Find where the given text appears and provide that cell's center as [X, Y] coordinate. 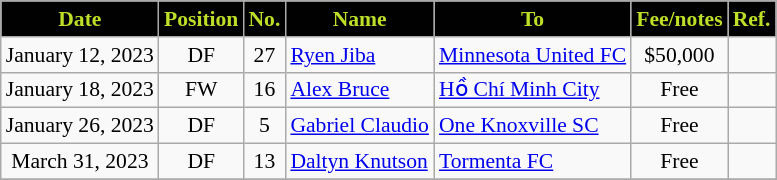
To [532, 19]
Ref. [752, 19]
Name [360, 19]
Daltyn Knutson [360, 162]
27 [264, 55]
Date [80, 19]
Fee/notes [679, 19]
March 31, 2023 [80, 162]
Minnesota United FC [532, 55]
Tormenta FC [532, 162]
Gabriel Claudio [360, 126]
Alex Bruce [360, 90]
January 12, 2023 [80, 55]
No. [264, 19]
FW [201, 90]
13 [264, 162]
Ryen Jiba [360, 55]
16 [264, 90]
January 26, 2023 [80, 126]
$50,000 [679, 55]
One Knoxville SC [532, 126]
Hồ Chí Minh City [532, 90]
Position [201, 19]
5 [264, 126]
January 18, 2023 [80, 90]
